Identify which cell holds the provided text, then report its (X, Y) central coordinate. 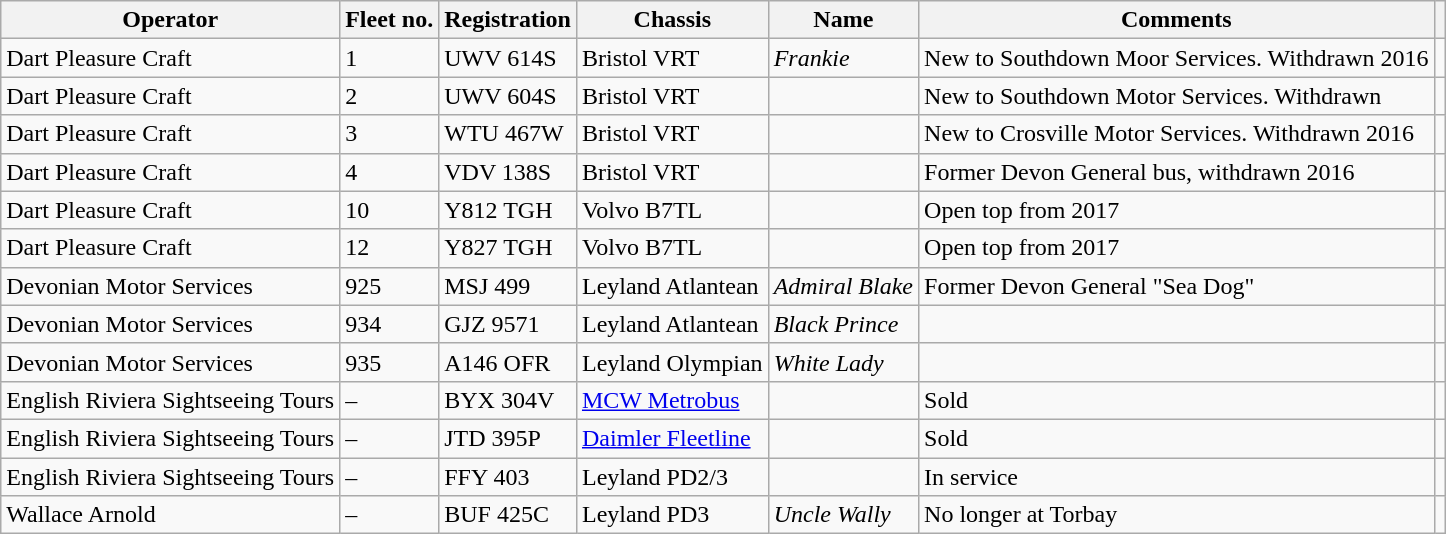
BUF 425C (508, 515)
JTD 395P (508, 438)
1 (390, 58)
New to Southdown Motor Services. Withdrawn (1177, 96)
Daimler Fleetline (672, 438)
In service (1177, 477)
Leyland PD3 (672, 515)
925 (390, 286)
12 (390, 248)
Y812 TGH (508, 210)
WTU 467W (508, 134)
Y827 TGH (508, 248)
Registration (508, 20)
Operator (170, 20)
UWV 604S (508, 96)
Frankie (843, 58)
GJZ 9571 (508, 324)
2 (390, 96)
Admiral Blake (843, 286)
Leyland PD2/3 (672, 477)
Fleet no. (390, 20)
FFY 403 (508, 477)
UWV 614S (508, 58)
934 (390, 324)
10 (390, 210)
MCW Metrobus (672, 400)
4 (390, 172)
Chassis (672, 20)
935 (390, 362)
Uncle Wally (843, 515)
Former Devon General "Sea Dog" (1177, 286)
Former Devon General bus, withdrawn 2016 (1177, 172)
MSJ 499 (508, 286)
Name (843, 20)
New to Crosville Motor Services. Withdrawn 2016 (1177, 134)
New to Southdown Moor Services. Withdrawn 2016 (1177, 58)
Wallace Arnold (170, 515)
No longer at Torbay (1177, 515)
A146 OFR (508, 362)
White Lady (843, 362)
Comments (1177, 20)
VDV 138S (508, 172)
Leyland Olympian (672, 362)
BYX 304V (508, 400)
Black Prince (843, 324)
3 (390, 134)
